Locate the cell with the specified text and output its [x, y] center coordinate. 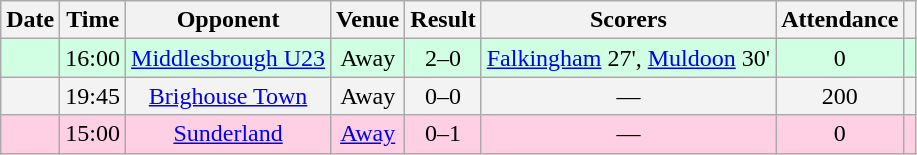
Date [30, 20]
Opponent [228, 20]
Middlesbrough U23 [228, 58]
15:00 [93, 134]
Brighouse Town [228, 96]
0–0 [443, 96]
200 [840, 96]
Time [93, 20]
Sunderland [228, 134]
Attendance [840, 20]
2–0 [443, 58]
Scorers [628, 20]
Venue [368, 20]
Falkingham 27', Muldoon 30' [628, 58]
0–1 [443, 134]
16:00 [93, 58]
19:45 [93, 96]
Result [443, 20]
